Pinpoint the cell where the given text exists, returning its (x, y) midpoint coordinate. 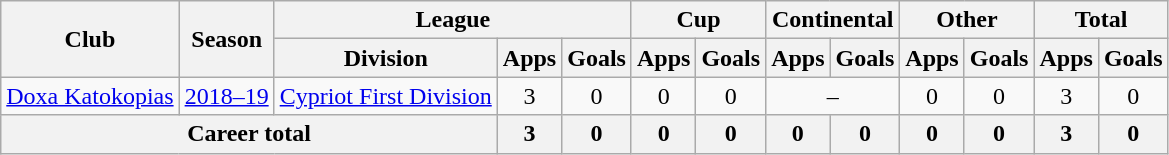
Career total (250, 134)
Club (90, 39)
Cup (698, 20)
Continental (833, 20)
League (452, 20)
Total (1101, 20)
Doxa Katokopias (90, 96)
Division (386, 58)
– (833, 96)
Season (226, 39)
Cypriot First Division (386, 96)
2018–19 (226, 96)
Other (967, 20)
